Extract the (x, y) coordinate from the center of the cell holding the provided text.  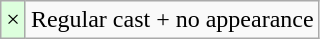
Regular cast + no appearance (172, 20)
× (14, 20)
